From the cell containing the given text, extract its center point as [X, Y] coordinate. 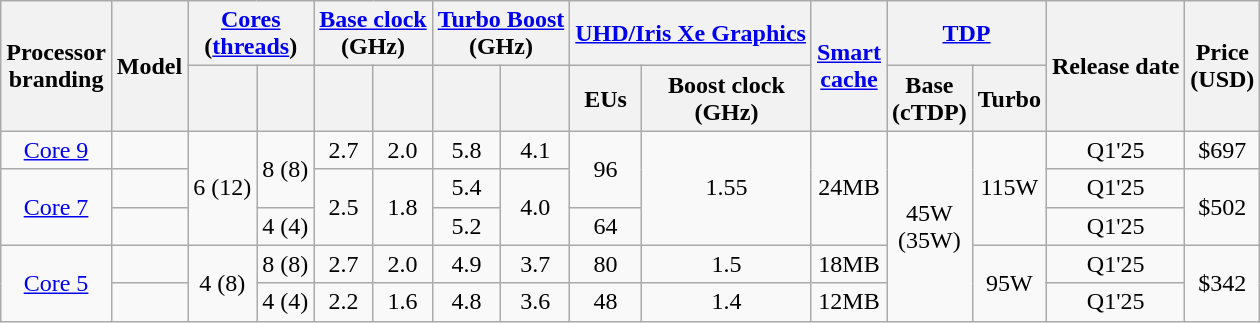
Model [149, 66]
Price (USD) [1222, 66]
1.6 [402, 302]
96 [606, 169]
95W [1009, 283]
Base(cTDP) [930, 98]
$502 [1222, 207]
4.9 [466, 264]
4.0 [536, 207]
2.5 [344, 207]
4 (8) [222, 283]
$697 [1222, 150]
1.5 [726, 264]
2.2 [344, 302]
Boost clock(GHz) [726, 98]
24MB [848, 188]
5.2 [466, 226]
Cores(threads) [251, 34]
$342 [1222, 283]
1.55 [726, 188]
64 [606, 226]
Processorbranding [56, 66]
5.8 [466, 150]
Base clock(GHz) [373, 34]
3.6 [536, 302]
Smartcache [848, 66]
115W [1009, 188]
80 [606, 264]
18MB [848, 264]
UHD/Iris Xe Graphics [691, 34]
3.7 [536, 264]
6 (12) [222, 188]
12MB [848, 302]
1.8 [402, 207]
Turbo [1009, 98]
45W(35W) [930, 226]
Release date [1115, 66]
1.4 [726, 302]
Core 7 [56, 207]
Core 9 [56, 150]
Turbo Boost(GHz) [501, 34]
Core 5 [56, 283]
EUs [606, 98]
5.4 [466, 188]
4.8 [466, 302]
48 [606, 302]
TDP [967, 34]
4.1 [536, 150]
